Output the [X, Y] coordinate of the center of the cell containing the given text.  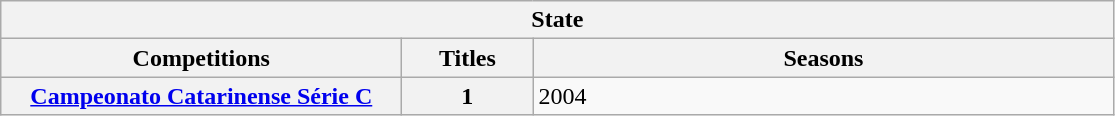
Titles [468, 58]
State [558, 20]
1 [468, 96]
Competitions [202, 58]
Seasons [824, 58]
Campeonato Catarinense Série C [202, 96]
2004 [824, 96]
